Return the [X, Y] coordinate for the center point of the cell that contains the specified text.  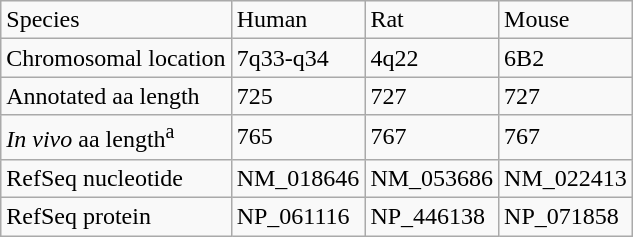
RefSeq protein [116, 217]
In vivo aa lengtha [116, 138]
765 [298, 138]
RefSeq nucleotide [116, 178]
NP_061116 [298, 217]
4q22 [432, 58]
Species [116, 20]
Annotated aa length [116, 96]
Mouse [566, 20]
6B2 [566, 58]
NM_053686 [432, 178]
725 [298, 96]
Chromosomal location [116, 58]
7q33-q34 [298, 58]
NP_446138 [432, 217]
NM_018646 [298, 178]
Human [298, 20]
NP_071858 [566, 217]
Rat [432, 20]
NM_022413 [566, 178]
